Return the [X, Y] coordinate for the center point of the cell that contains the specified text.  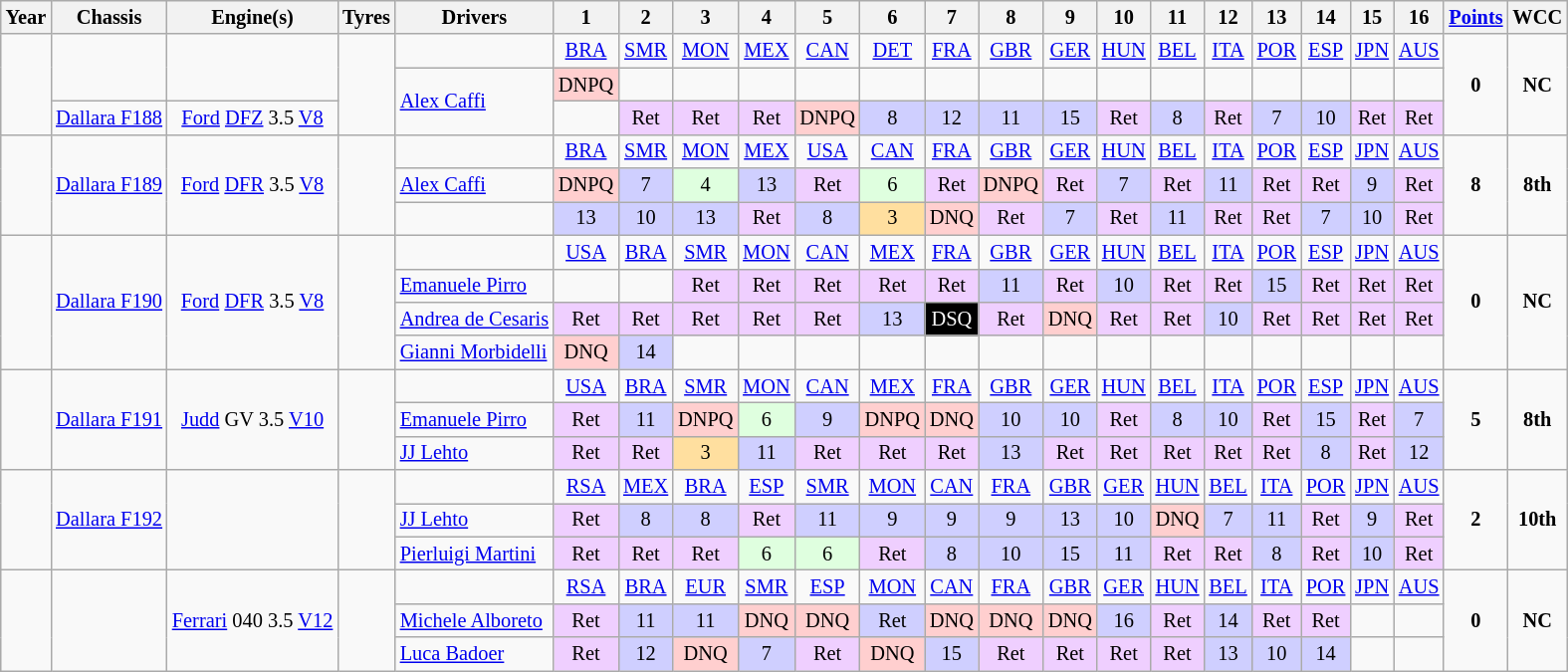
DSQ [952, 319]
Engine(s) [253, 17]
Tyres [366, 17]
Michele Alboreto [474, 620]
Gianni Morbidelli [474, 352]
DET [892, 51]
Dallara F188 [110, 117]
Dallara F189 [110, 185]
Ferrari 040 3.5 V12 [253, 619]
Points [1475, 17]
Drivers [474, 17]
EUR [705, 586]
Dallara F191 [110, 420]
Pierluigi Martini [474, 554]
Chassis [110, 17]
Dallara F190 [110, 303]
Year [26, 17]
Judd GV 3.5 V10 [253, 420]
Dallara F192 [110, 520]
Ford DFZ 3.5 V8 [253, 117]
Luca Badoer [474, 654]
Andrea de Cesaris [474, 319]
1 [585, 17]
10th [1537, 520]
WCC [1537, 17]
